Locate the cell with the specified text and output its [X, Y] center coordinate. 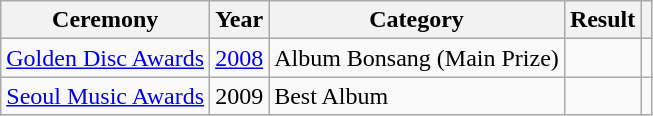
2009 [240, 96]
Category [417, 20]
Result [602, 20]
Seoul Music Awards [106, 96]
Ceremony [106, 20]
Golden Disc Awards [106, 58]
Year [240, 20]
2008 [240, 58]
Album Bonsang (Main Prize) [417, 58]
Best Album [417, 96]
